Return the (x, y) coordinate for the center point of the cell that contains the specified text.  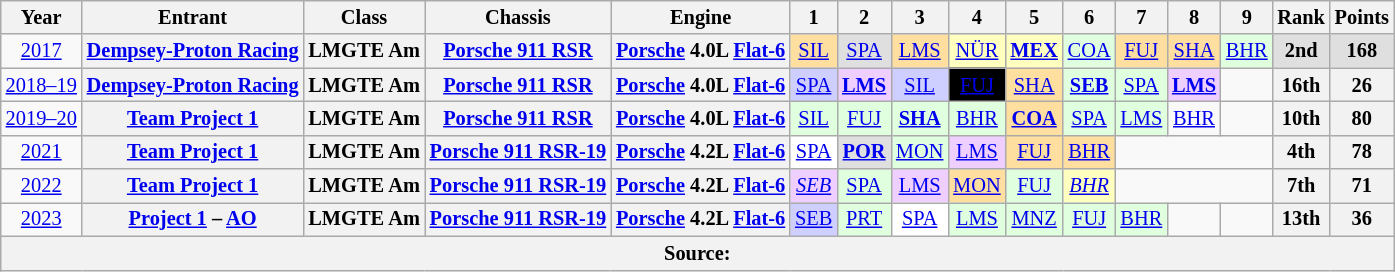
Entrant (193, 17)
36 (1362, 219)
26 (1362, 85)
Year (42, 17)
7th (1302, 186)
13th (1302, 219)
16th (1302, 85)
2018–19 (42, 85)
8 (1194, 17)
2019–20 (42, 118)
2017 (42, 51)
Engine (700, 17)
Points (1362, 17)
5 (1034, 17)
2nd (1302, 51)
3 (920, 17)
10th (1302, 118)
7 (1141, 17)
MNZ (1034, 219)
4 (976, 17)
Class (364, 17)
6 (1090, 17)
Rank (1302, 17)
MEX (1034, 51)
1 (814, 17)
78 (1362, 152)
71 (1362, 186)
NÜR (976, 51)
2021 (42, 152)
Source: (698, 253)
POR (864, 152)
Project 1 – AO (193, 219)
9 (1247, 17)
2 (864, 17)
2023 (42, 219)
4th (1302, 152)
80 (1362, 118)
PRT (864, 219)
2022 (42, 186)
Chassis (518, 17)
168 (1362, 51)
